Determine the (X, Y) coordinate at the center of the cell enclosing the given text.  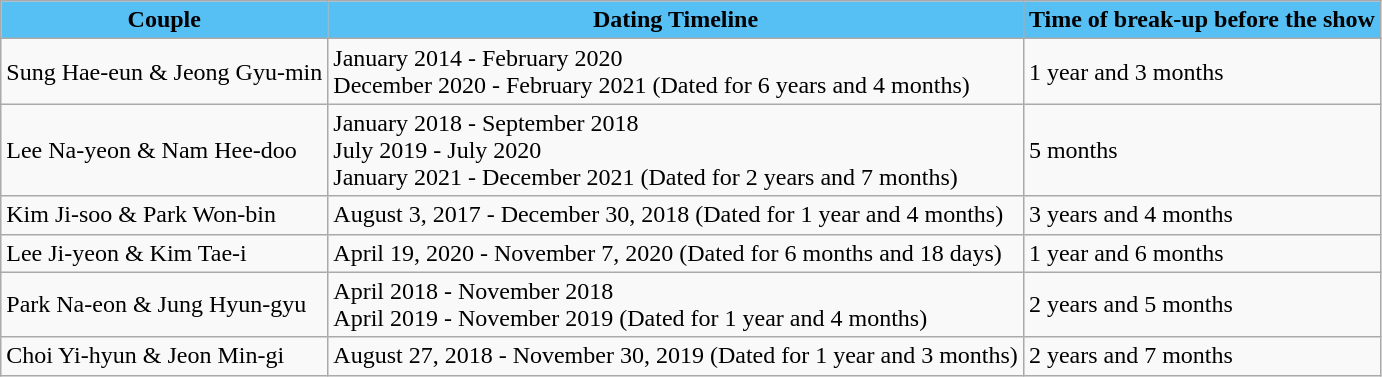
Time of break-up before the show (1202, 20)
January 2018 - September 2018 July 2019 - July 2020 January 2021 - December 2021 (Dated for 2 years and 7 months) (676, 150)
Dating Timeline (676, 20)
August 3, 2017 - December 30, 2018 (Dated for 1 year and 4 months) (676, 215)
Sung Hae-eun & Jeong Gyu-min (164, 72)
Couple (164, 20)
April 2018 - November 2018 April 2019 - November 2019 (Dated for 1 year and 4 months) (676, 304)
2 years and 7 months (1202, 356)
August 27, 2018 - November 30, 2019 (Dated for 1 year and 3 months) (676, 356)
5 months (1202, 150)
Choi Yi-hyun & Jeon Min-gi (164, 356)
1 year and 6 months (1202, 253)
January 2014 - February 2020 December 2020 - February 2021 (Dated for 6 years and 4 months) (676, 72)
2 years and 5 months (1202, 304)
1 year and 3 months (1202, 72)
Park Na-eon & Jung Hyun-gyu (164, 304)
Lee Na-yeon & Nam Hee-doo (164, 150)
April 19, 2020 - November 7, 2020 (Dated for 6 months and 18 days) (676, 253)
Kim Ji-soo & Park Won-bin (164, 215)
3 years and 4 months (1202, 215)
Lee Ji-yeon & Kim Tae-i (164, 253)
